Scan for the cell matching the given text and deliver its [x, y] coordinate at center. 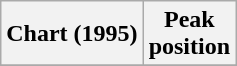
Peakposition [189, 34]
Chart (1995) [72, 34]
